Determine the [x, y] coordinate at the center of the cell enclosing the given text.  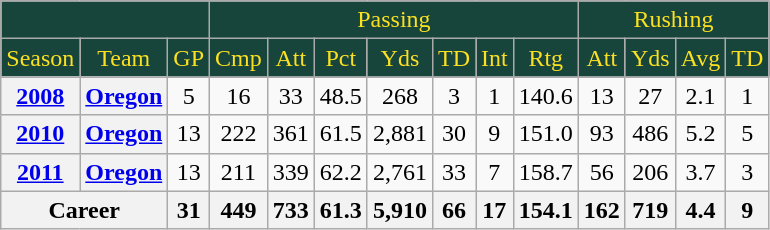
140.6 [546, 96]
5.2 [700, 134]
Season [40, 58]
151.0 [546, 134]
2010 [40, 134]
Passing [394, 20]
30 [454, 134]
Avg [700, 58]
48.5 [340, 96]
62.2 [340, 172]
361 [290, 134]
2008 [40, 96]
206 [650, 172]
719 [650, 210]
27 [650, 96]
Team [124, 58]
339 [290, 172]
733 [290, 210]
Career [84, 210]
56 [602, 172]
Cmp [239, 58]
61.3 [340, 210]
2,881 [400, 134]
211 [239, 172]
486 [650, 134]
2.1 [700, 96]
Rushing [673, 20]
158.7 [546, 172]
16 [239, 96]
66 [454, 210]
4.4 [700, 210]
3.7 [700, 172]
5,910 [400, 210]
93 [602, 134]
Int [495, 58]
449 [239, 210]
Pct [340, 58]
61.5 [340, 134]
222 [239, 134]
162 [602, 210]
Rtg [546, 58]
31 [189, 210]
2011 [40, 172]
154.1 [546, 210]
2,761 [400, 172]
17 [495, 210]
7 [495, 172]
268 [400, 96]
GP [189, 58]
